Capture the cell that displays the provided text and extract its [X, Y] central coordinate. 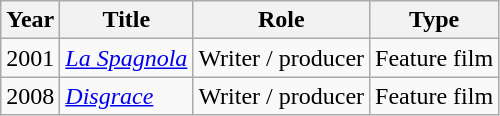
2001 [30, 58]
Title [126, 20]
Role [282, 20]
2008 [30, 96]
La Spagnola [126, 58]
Disgrace [126, 96]
Type [434, 20]
Year [30, 20]
